Return the [X, Y] coordinate for the center point of the cell that contains the specified text.  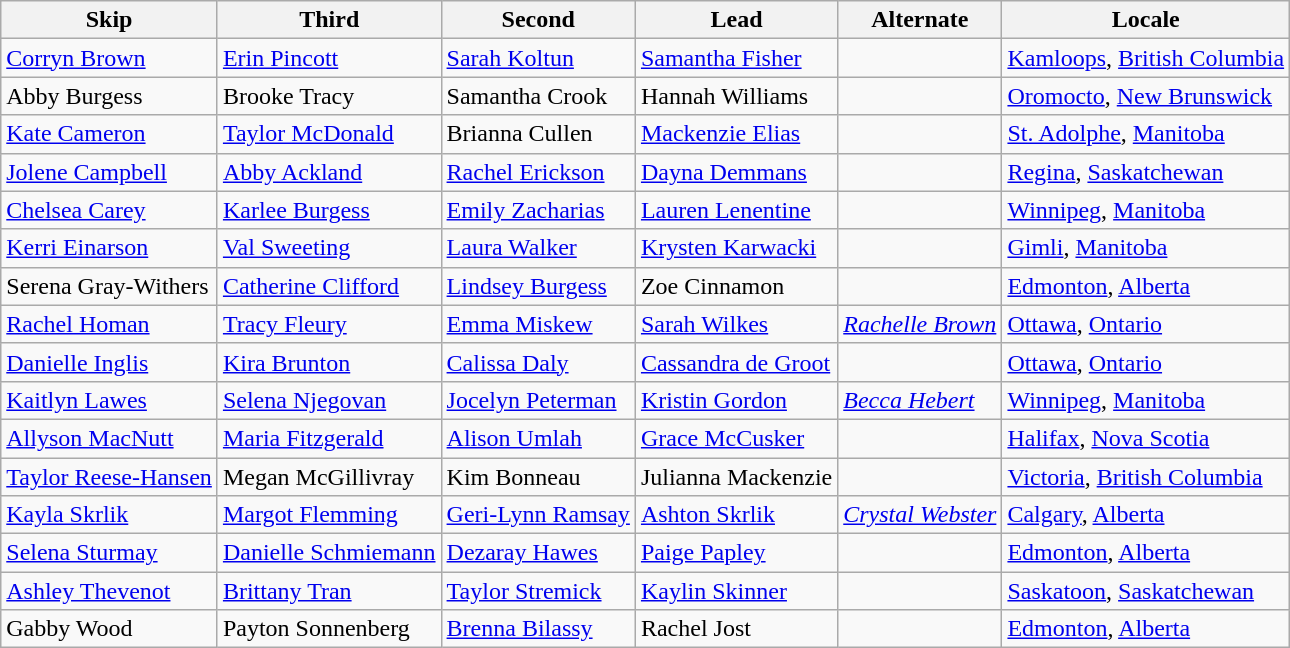
Brenna Bilassy [538, 629]
Gabby Wood [110, 629]
Kaitlyn Lawes [110, 400]
Third [329, 20]
Emma Miskew [538, 324]
Krysten Karwacki [736, 248]
Val Sweeting [329, 248]
Rachel Jost [736, 629]
Danielle Inglis [110, 362]
Emily Zacharias [538, 210]
Catherine Clifford [329, 286]
Allyson MacNutt [110, 438]
Erin Pincott [329, 58]
Serena Gray-Withers [110, 286]
Abby Burgess [110, 96]
Locale [1146, 20]
Mackenzie Elias [736, 134]
Selena Sturmay [110, 553]
Selena Njegovan [329, 400]
Samantha Crook [538, 96]
Ashley Thevenot [110, 591]
St. Adolphe, Manitoba [1146, 134]
Crystal Webster [920, 515]
Payton Sonnenberg [329, 629]
Brooke Tracy [329, 96]
Julianna Mackenzie [736, 477]
Halifax, Nova Scotia [1146, 438]
Skip [110, 20]
Sarah Wilkes [736, 324]
Brianna Cullen [538, 134]
Lindsey Burgess [538, 286]
Rachelle Brown [920, 324]
Laura Walker [538, 248]
Taylor Reese-Hansen [110, 477]
Victoria, British Columbia [1146, 477]
Second [538, 20]
Corryn Brown [110, 58]
Taylor McDonald [329, 134]
Kristin Gordon [736, 400]
Kate Cameron [110, 134]
Samantha Fisher [736, 58]
Ashton Skrlik [736, 515]
Abby Ackland [329, 172]
Lead [736, 20]
Taylor Stremick [538, 591]
Kaylin Skinner [736, 591]
Paige Papley [736, 553]
Kamloops, British Columbia [1146, 58]
Lauren Lenentine [736, 210]
Kim Bonneau [538, 477]
Zoe Cinnamon [736, 286]
Calgary, Alberta [1146, 515]
Rachel Homan [110, 324]
Hannah Williams [736, 96]
Jocelyn Peterman [538, 400]
Kayla Skrlik [110, 515]
Jolene Campbell [110, 172]
Brittany Tran [329, 591]
Geri-Lynn Ramsay [538, 515]
Danielle Schmiemann [329, 553]
Chelsea Carey [110, 210]
Dayna Demmans [736, 172]
Cassandra de Groot [736, 362]
Alison Umlah [538, 438]
Karlee Burgess [329, 210]
Margot Flemming [329, 515]
Calissa Daly [538, 362]
Grace McCusker [736, 438]
Saskatoon, Saskatchewan [1146, 591]
Kerri Einarson [110, 248]
Regina, Saskatchewan [1146, 172]
Dezaray Hawes [538, 553]
Maria Fitzgerald [329, 438]
Tracy Fleury [329, 324]
Megan McGillivray [329, 477]
Sarah Koltun [538, 58]
Kira Brunton [329, 362]
Oromocto, New Brunswick [1146, 96]
Alternate [920, 20]
Rachel Erickson [538, 172]
Becca Hebert [920, 400]
Gimli, Manitoba [1146, 248]
